Identify which cell holds the provided text, then report its [X, Y] central coordinate. 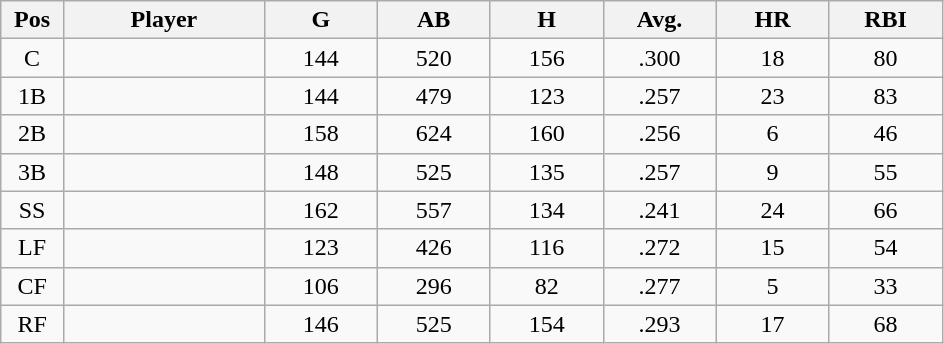
18 [772, 58]
68 [886, 324]
33 [886, 286]
134 [546, 210]
24 [772, 210]
148 [320, 172]
17 [772, 324]
AB [434, 20]
6 [772, 134]
479 [434, 96]
54 [886, 248]
15 [772, 248]
135 [546, 172]
HR [772, 20]
154 [546, 324]
23 [772, 96]
2B [32, 134]
SS [32, 210]
296 [434, 286]
G [320, 20]
1B [32, 96]
5 [772, 286]
.277 [660, 286]
156 [546, 58]
Avg. [660, 20]
158 [320, 134]
.293 [660, 324]
624 [434, 134]
LF [32, 248]
CF [32, 286]
106 [320, 286]
160 [546, 134]
82 [546, 286]
3B [32, 172]
80 [886, 58]
146 [320, 324]
.241 [660, 210]
.300 [660, 58]
Player [164, 20]
RF [32, 324]
Pos [32, 20]
520 [434, 58]
116 [546, 248]
H [546, 20]
557 [434, 210]
.272 [660, 248]
46 [886, 134]
66 [886, 210]
.256 [660, 134]
C [32, 58]
83 [886, 96]
162 [320, 210]
9 [772, 172]
426 [434, 248]
55 [886, 172]
RBI [886, 20]
